Pinpoint the cell where the given text exists, returning its [X, Y] midpoint coordinate. 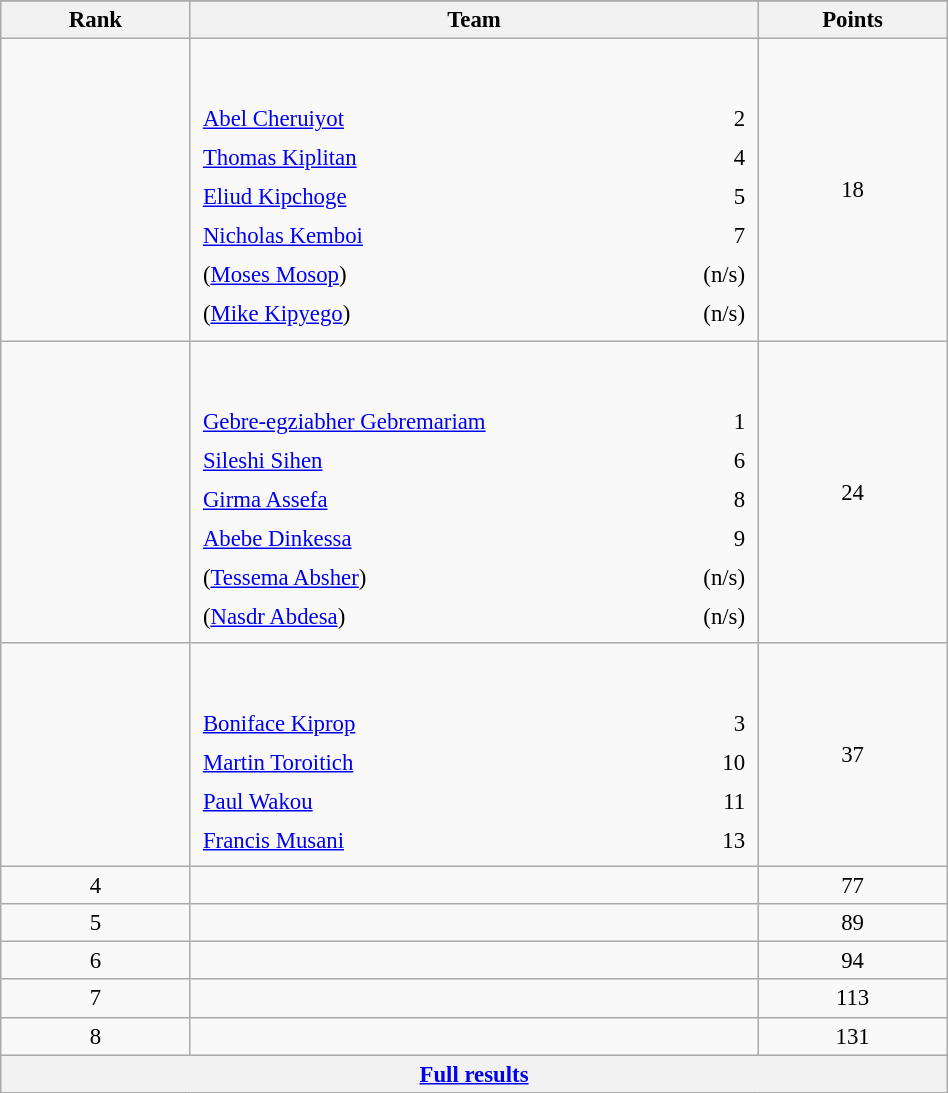
Points [852, 20]
11 [704, 801]
9 [708, 538]
(Tessema Absher) [432, 577]
(Moses Mosop) [409, 275]
3 [704, 723]
Gebre-egziabher Gebremariam [432, 421]
77 [852, 886]
Thomas Kiplitan [409, 158]
Eliud Kipchoge [409, 197]
(Nasdr Abdesa) [432, 616]
Abebe Dinkessa [432, 538]
18 [852, 190]
24 [852, 492]
Martin Toroitich [427, 762]
(Mike Kipyego) [409, 314]
113 [852, 999]
13 [704, 840]
Rank [96, 20]
2 [686, 119]
Francis Musani [427, 840]
Team [474, 20]
10 [704, 762]
94 [852, 961]
37 [852, 755]
Boniface Kiprop [427, 723]
Abel Cheruiyot [409, 119]
Gebre-egziabher Gebremariam 1 Sileshi Sihen 6 Girma Assefa 8 Abebe Dinkessa 9 (Tessema Absher) (n/s) (Nasdr Abdesa) (n/s) [474, 492]
Full results [474, 1074]
131 [852, 1036]
Boniface Kiprop 3 Martin Toroitich 10 Paul Wakou 11 Francis Musani 13 [474, 755]
Nicholas Kemboi [409, 236]
Abel Cheruiyot 2 Thomas Kiplitan 4 Eliud Kipchoge 5 Nicholas Kemboi 7 (Moses Mosop) (n/s) (Mike Kipyego) (n/s) [474, 190]
Sileshi Sihen [432, 460]
Girma Assefa [432, 499]
89 [852, 923]
Paul Wakou [427, 801]
1 [708, 421]
